Extract the (X, Y) coordinate from the center of the cell holding the provided text.  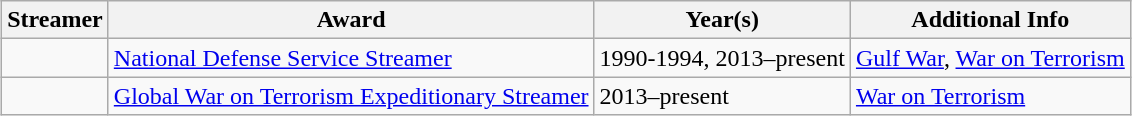
Year(s) (722, 20)
1990-1994, 2013–present (722, 58)
War on Terrorism (990, 96)
Gulf War, War on Terrorism (990, 58)
Additional Info (990, 20)
Global War on Terrorism Expeditionary Streamer (351, 96)
2013–present (722, 96)
Streamer (56, 20)
Award (351, 20)
National Defense Service Streamer (351, 58)
